Return the (x, y) coordinate for the center point of the cell that contains the specified text.  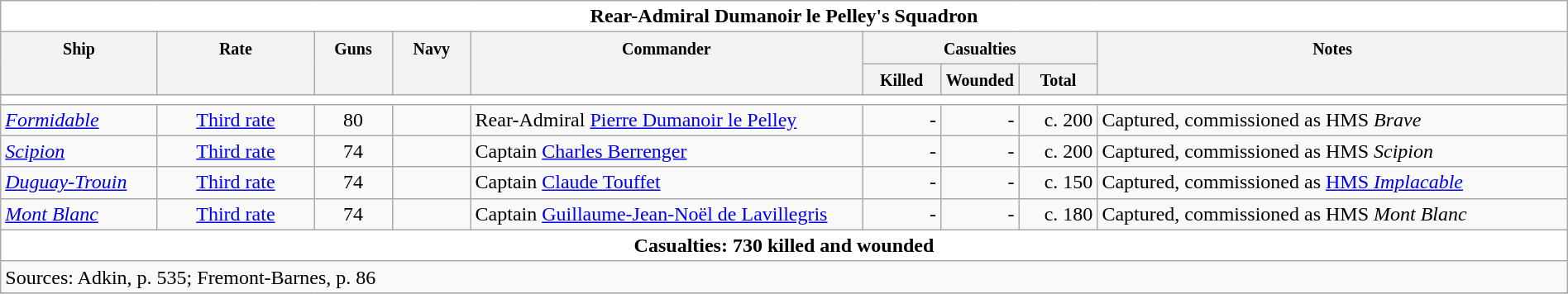
Captain Guillaume-Jean-Noël de Lavillegris (667, 214)
c. 180 (1059, 214)
Captured, commissioned as HMS Mont Blanc (1332, 214)
Commander (667, 64)
Casualties (980, 48)
Captain Claude Touffet (667, 183)
Captured, commissioned as HMS Scipion (1332, 151)
Wounded (979, 79)
Captured, commissioned as HMS Brave (1332, 120)
Total (1059, 79)
Navy (432, 64)
Formidable (79, 120)
Captured, commissioned as HMS Implacable (1332, 183)
Mont Blanc (79, 214)
Captain Charles Berrenger (667, 151)
Rear-Admiral Dumanoir le Pelley's Squadron (784, 17)
Rate (235, 64)
c. 150 (1059, 183)
Rear-Admiral Pierre Dumanoir le Pelley (667, 120)
Casualties: 730 killed and wounded (784, 245)
Sources: Adkin, p. 535; Fremont-Barnes, p. 86 (784, 277)
Scipion (79, 151)
Duguay-Trouin (79, 183)
Ship (79, 64)
Guns (354, 64)
80 (354, 120)
Notes (1332, 64)
Killed (901, 79)
